Capture the cell that displays the provided text and extract its (x, y) central coordinate. 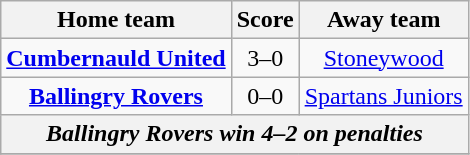
Home team (116, 20)
Score (265, 20)
Away team (384, 20)
Cumbernauld United (116, 58)
Spartans Juniors (384, 96)
3–0 (265, 58)
0–0 (265, 96)
Stoneywood (384, 58)
Ballingry Rovers win 4–2 on penalties (234, 134)
Ballingry Rovers (116, 96)
